Locate the cell with the specified text and output its (x, y) center coordinate. 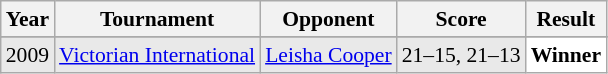
21–15, 21–13 (462, 55)
Tournament (157, 19)
Score (462, 19)
Result (566, 19)
Winner (566, 55)
Victorian International (157, 55)
Leisha Cooper (328, 55)
Opponent (328, 19)
2009 (28, 55)
Year (28, 19)
